Return the (x, y) coordinate for the center point of the cell that contains the specified text.  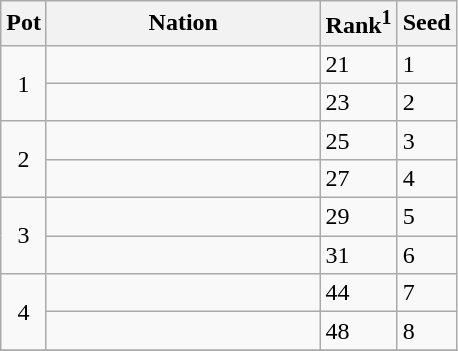
27 (358, 178)
44 (358, 293)
29 (358, 217)
21 (358, 64)
5 (426, 217)
8 (426, 331)
Seed (426, 24)
7 (426, 293)
Rank1 (358, 24)
48 (358, 331)
Pot (24, 24)
Nation (183, 24)
23 (358, 102)
25 (358, 140)
31 (358, 255)
6 (426, 255)
